Return the (X, Y) coordinate for the center point of the cell that contains the specified text.  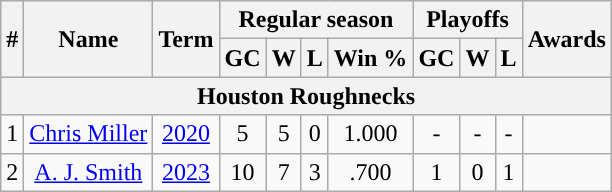
2020 (186, 134)
.700 (370, 172)
2023 (186, 172)
Awards (566, 39)
Term (186, 39)
Chris Miller (88, 134)
Name (88, 39)
A. J. Smith (88, 172)
10 (242, 172)
Houston Roughnecks (306, 96)
# (12, 39)
3 (314, 172)
1.000 (370, 134)
Regular season (316, 20)
2 (12, 172)
Playoffs (468, 20)
7 (284, 172)
Win % (370, 58)
